Locate the cell with the specified text and output its (x, y) center coordinate. 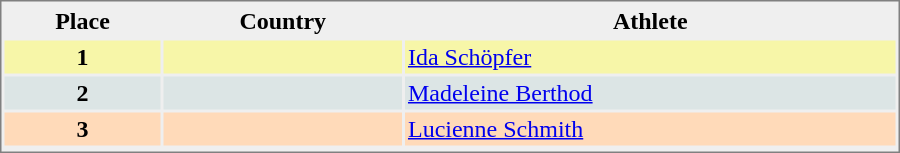
Country (283, 20)
3 (82, 128)
Lucienne Schmith (650, 128)
Ida Schöpfer (650, 56)
Madeleine Berthod (650, 92)
2 (82, 92)
1 (82, 56)
Place (82, 20)
Athlete (650, 20)
